Provide the [X, Y] coordinate of the cell's center where the given text is located.  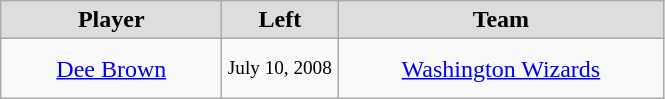
Left [280, 20]
Player [112, 20]
Team [501, 20]
Washington Wizards [501, 69]
Dee Brown [112, 69]
July 10, 2008 [280, 69]
